Extract the [x, y] coordinate from the center of the cell holding the provided text.  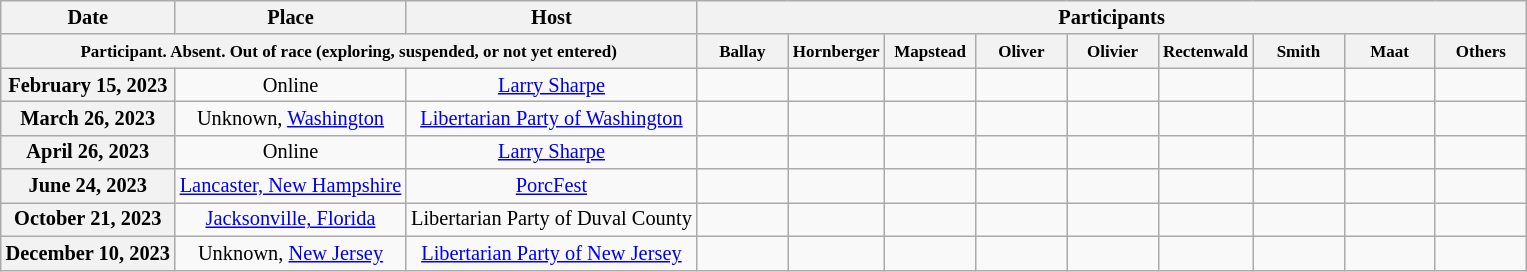
Libertarian Party of Washington [552, 118]
Libertarian Party of Duval County [552, 219]
Place [290, 17]
Smith [1298, 51]
Unknown, Washington [290, 118]
Jacksonville, Florida [290, 219]
Participant. Absent. Out of race (exploring, suspended, or not yet entered) [349, 51]
Rectenwald [1206, 51]
Participants [1112, 17]
June 24, 2023 [88, 186]
Others [1480, 51]
December 10, 2023 [88, 253]
April 26, 2023 [88, 152]
Lancaster, New Hampshire [290, 186]
Libertarian Party of New Jersey [552, 253]
October 21, 2023 [88, 219]
Unknown, New Jersey [290, 253]
PorcFest [552, 186]
Oliver [1022, 51]
Mapstead [930, 51]
Host [552, 17]
Olivier [1112, 51]
Date [88, 17]
Ballay [742, 51]
Maat [1390, 51]
March 26, 2023 [88, 118]
Hornberger [836, 51]
February 15, 2023 [88, 85]
